Determine the (X, Y) coordinate at the center of the cell enclosing the given text.  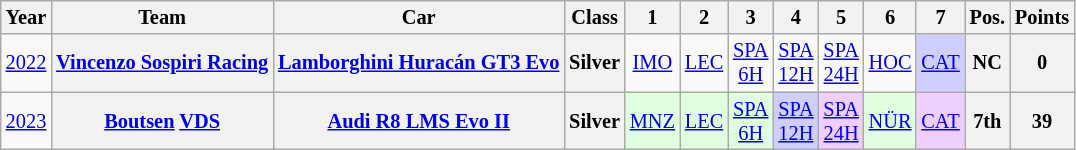
Vincenzo Sospiri Racing (162, 63)
Class (594, 17)
7 (940, 17)
6 (890, 17)
2 (704, 17)
IMO (652, 63)
4 (796, 17)
7th (988, 121)
39 (1042, 121)
MNZ (652, 121)
HOC (890, 63)
1 (652, 17)
Car (418, 17)
3 (750, 17)
Lamborghini Huracán GT3 Evo (418, 63)
Team (162, 17)
NC (988, 63)
NÜR (890, 121)
Boutsen VDS (162, 121)
0 (1042, 63)
Pos. (988, 17)
5 (842, 17)
Audi R8 LMS Evo II (418, 121)
2023 (26, 121)
Points (1042, 17)
2022 (26, 63)
Year (26, 17)
